Locate the cell with the specified text and output its (X, Y) center coordinate. 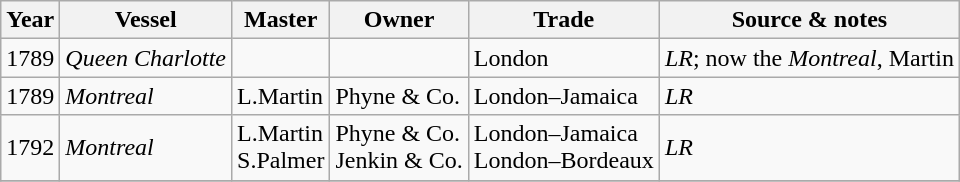
L.MartinS.Palmer (281, 148)
1792 (30, 148)
London–JamaicaLondon–Bordeaux (564, 148)
L.Martin (281, 96)
Year (30, 20)
Phyne & Co. (399, 96)
Source & notes (809, 20)
Queen Charlotte (146, 58)
Owner (399, 20)
LR; now the Montreal, Martin (809, 58)
Vessel (146, 20)
Trade (564, 20)
Phyne & Co.Jenkin & Co. (399, 148)
London (564, 58)
London–Jamaica (564, 96)
Master (281, 20)
